Capture the cell that displays the provided text and extract its [X, Y] central coordinate. 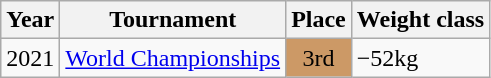
Year [30, 20]
3rd [319, 58]
World Championships [173, 58]
Weight class [420, 20]
−52kg [420, 58]
Tournament [173, 20]
Place [319, 20]
2021 [30, 58]
